Scan for the cell matching the given text and deliver its [X, Y] coordinate at center. 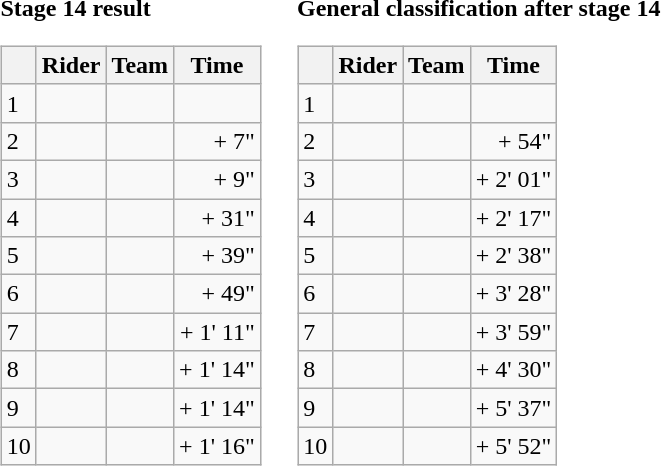
+ 3' 28" [514, 294]
+ 54" [514, 141]
+ 3' 59" [514, 332]
+ 2' 01" [514, 179]
+ 7" [218, 141]
+ 5' 37" [514, 408]
+ 31" [218, 217]
+ 2' 17" [514, 217]
+ 4' 30" [514, 370]
+ 2' 38" [514, 256]
+ 5' 52" [514, 446]
+ 39" [218, 256]
+ 1' 16" [218, 446]
+ 49" [218, 294]
+ 1' 11" [218, 332]
+ 9" [218, 179]
